Scan for the cell matching the given text and deliver its (X, Y) coordinate at center. 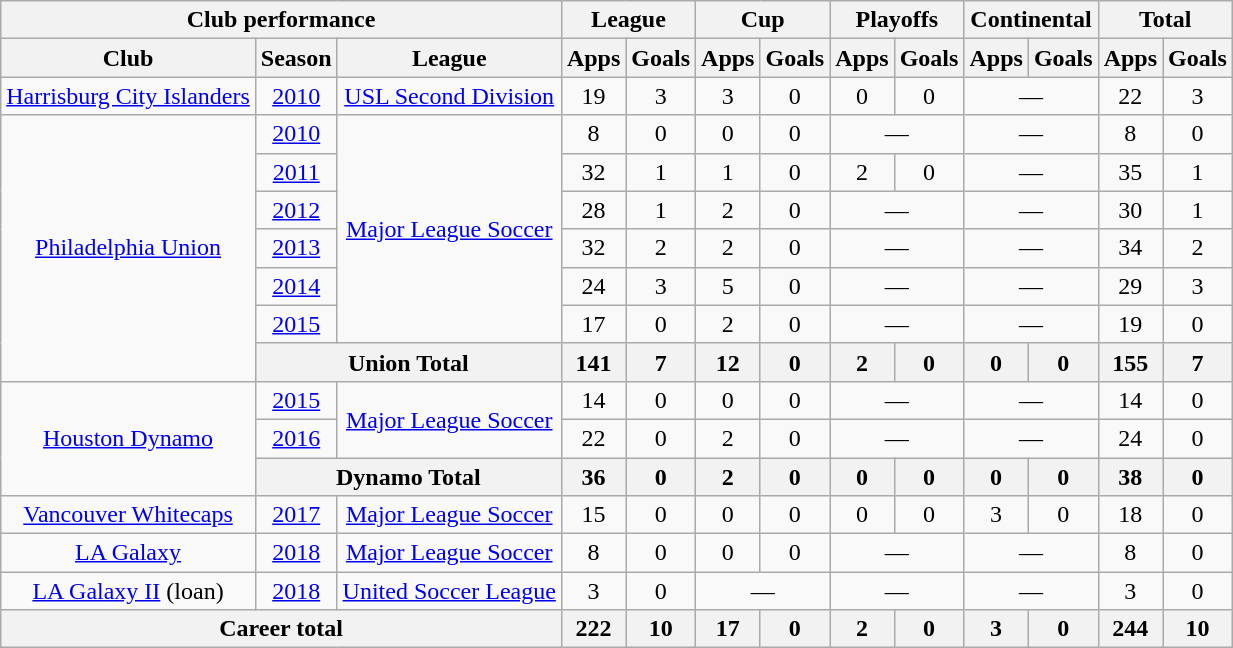
36 (593, 477)
Career total (282, 629)
5 (728, 286)
USL Second Division (449, 96)
United Soccer League (449, 591)
2016 (296, 438)
LA Galaxy (128, 553)
28 (593, 210)
222 (593, 629)
Harrisburg City Islanders (128, 96)
30 (1130, 210)
Season (296, 58)
Playoffs (897, 20)
141 (593, 362)
Dynamo Total (408, 477)
244 (1130, 629)
Houston Dynamo (128, 438)
Club performance (282, 20)
18 (1130, 515)
2013 (296, 248)
2014 (296, 286)
Cup (763, 20)
Philadelphia Union (128, 248)
38 (1130, 477)
Total (1165, 20)
2011 (296, 172)
2012 (296, 210)
Continental (1031, 20)
35 (1130, 172)
LA Galaxy II (loan) (128, 591)
12 (728, 362)
Union Total (408, 362)
Vancouver Whitecaps (128, 515)
2017 (296, 515)
155 (1130, 362)
29 (1130, 286)
34 (1130, 248)
15 (593, 515)
Club (128, 58)
